Determine the [X, Y] coordinate at the center of the cell enclosing the given text.  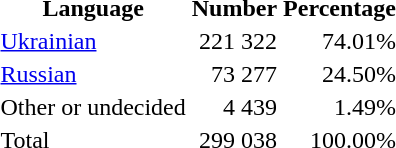
73 277 [234, 74]
221 322 [234, 41]
4 439 [234, 107]
